Extract the (x, y) coordinate from the center of the cell holding the provided text.  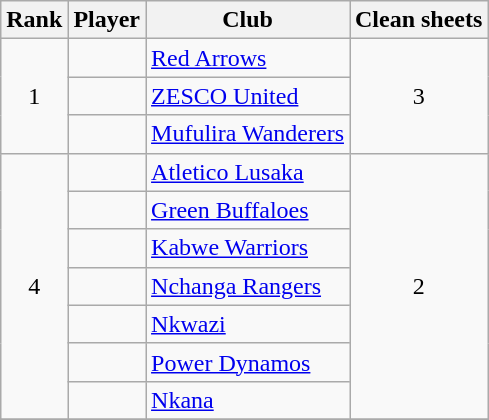
2 (419, 286)
Club (248, 20)
3 (419, 96)
Player (107, 20)
Green Buffaloes (248, 210)
Kabwe Warriors (248, 248)
Atletico Lusaka (248, 172)
Power Dynamos (248, 362)
1 (34, 96)
ZESCO United (248, 96)
Nkana (248, 400)
Mufulira Wanderers (248, 134)
Nchanga Rangers (248, 286)
Clean sheets (419, 20)
Red Arrows (248, 58)
Rank (34, 20)
Nkwazi (248, 324)
4 (34, 286)
